Provide the [x, y] coordinate of the cell's center where the given text is located.  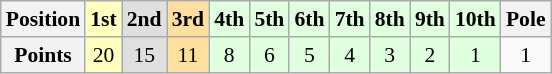
9th [430, 19]
8th [390, 19]
6th [309, 19]
4 [350, 55]
10th [476, 19]
2nd [144, 19]
1st [104, 19]
3 [390, 55]
7th [350, 19]
2 [430, 55]
11 [188, 55]
20 [104, 55]
Pole [526, 19]
5th [269, 19]
Points [43, 55]
5 [309, 55]
3rd [188, 19]
15 [144, 55]
4th [229, 19]
Position [43, 19]
8 [229, 55]
6 [269, 55]
